Extract the [X, Y] coordinate from the center of the cell holding the provided text.  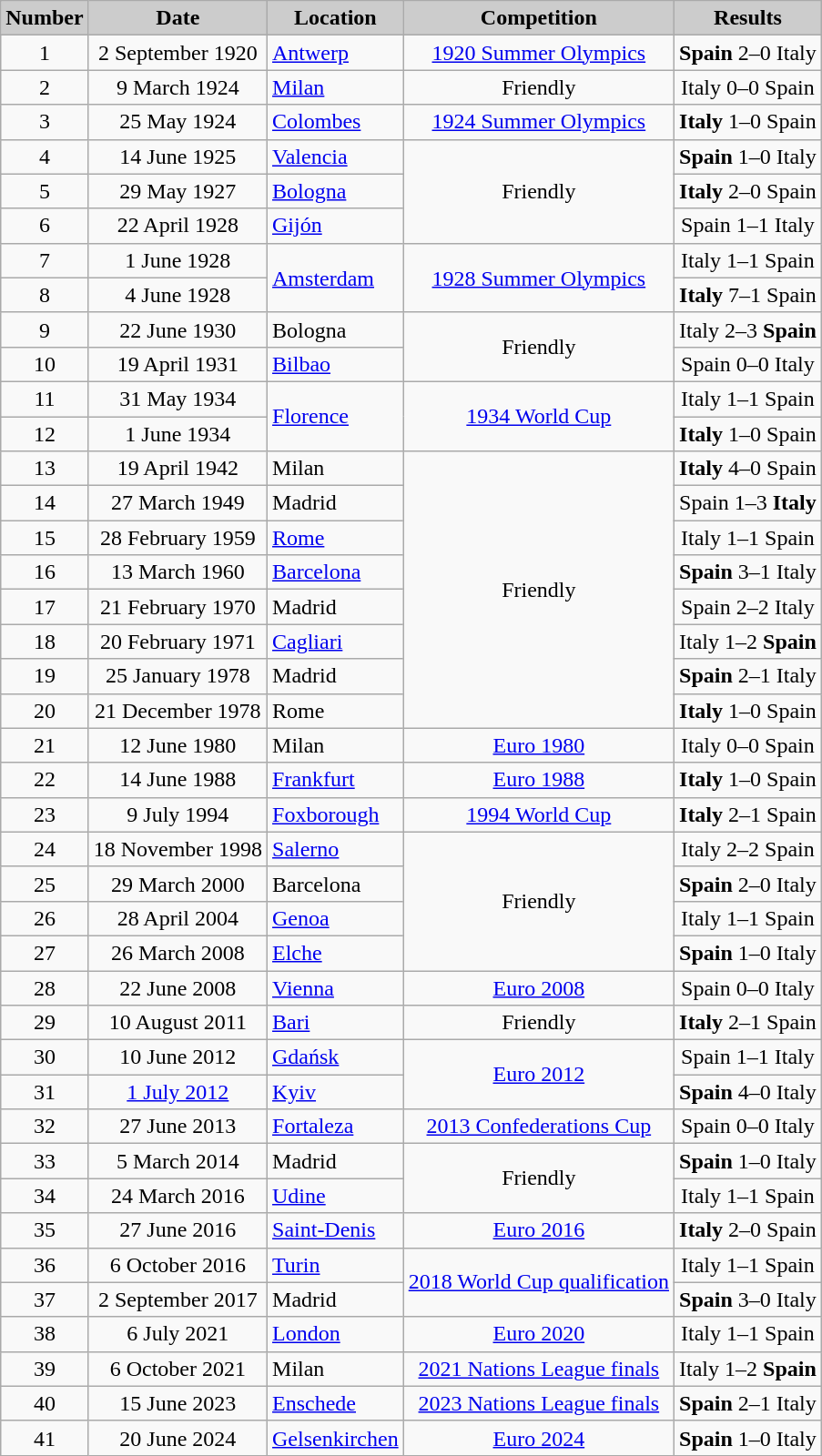
25 [45, 884]
13 March 1960 [178, 572]
33 [45, 1161]
1920 Summer Olympics [539, 53]
27 March 1949 [178, 503]
18 November 1998 [178, 849]
24 March 2016 [178, 1196]
Italy 7–1 Spain [748, 295]
9 [45, 329]
35 [45, 1230]
11 [45, 399]
London [336, 1334]
20 February 1971 [178, 642]
2 September 1920 [178, 53]
27 June 2016 [178, 1230]
21 December 1978 [178, 711]
Turin [336, 1265]
6 October 2016 [178, 1265]
37 [45, 1299]
4 June 1928 [178, 295]
Salerno [336, 849]
21 February 1970 [178, 607]
10 June 2012 [178, 1057]
Bari [336, 1023]
Udine [336, 1196]
Amsterdam [336, 278]
15 June 2023 [178, 1403]
41 [45, 1438]
Results [748, 18]
Kyiv [336, 1092]
22 April 1928 [178, 226]
28 April 2004 [178, 918]
9 March 1924 [178, 87]
27 June 2013 [178, 1127]
1 June 1928 [178, 260]
36 [45, 1265]
12 June 1980 [178, 745]
Spain 4–0 Italy [748, 1092]
14 June 1988 [178, 780]
18 [45, 642]
32 [45, 1127]
Italy 2–3 Spain [748, 329]
3 [45, 122]
Antwerp [336, 53]
40 [45, 1403]
14 June 1925 [178, 157]
8 [45, 295]
5 March 2014 [178, 1161]
2021 Nations League finals [539, 1369]
Genoa [336, 918]
2 [45, 87]
20 [45, 711]
Gelsenkirchen [336, 1438]
10 August 2011 [178, 1023]
10 [45, 364]
9 July 1994 [178, 814]
19 [45, 676]
Elche [336, 953]
Spain 3–1 Italy [748, 572]
26 [45, 918]
30 [45, 1057]
1 July 2012 [178, 1092]
34 [45, 1196]
Italy 2–2 Spain [748, 849]
Colombes [336, 122]
Valencia [336, 157]
Number [45, 18]
6 October 2021 [178, 1369]
19 April 1942 [178, 469]
26 March 2008 [178, 953]
Gdańsk [336, 1057]
1 [45, 53]
2018 World Cup qualification [539, 1282]
23 [45, 814]
Euro 2024 [539, 1438]
20 June 2024 [178, 1438]
19 April 1931 [178, 364]
1924 Summer Olympics [539, 122]
15 [45, 538]
16 [45, 572]
Bilbao [336, 364]
Frankfurt [336, 780]
29 [45, 1023]
13 [45, 469]
25 May 1924 [178, 122]
Spain 3–0 Italy [748, 1299]
1 June 1934 [178, 434]
Competition [539, 18]
22 [45, 780]
24 [45, 849]
Foxborough [336, 814]
17 [45, 607]
2023 Nations League finals [539, 1403]
12 [45, 434]
28 [45, 987]
29 March 2000 [178, 884]
Location [336, 18]
21 [45, 745]
5 [45, 191]
2013 Confederations Cup [539, 1127]
Date [178, 18]
Spain 2–2 Italy [748, 607]
25 January 1978 [178, 676]
6 [45, 226]
31 May 1934 [178, 399]
39 [45, 1369]
6 July 2021 [178, 1334]
4 [45, 157]
2 September 2017 [178, 1299]
14 [45, 503]
28 February 1959 [178, 538]
Euro 2020 [539, 1334]
Fortaleza [336, 1127]
Florence [336, 416]
Euro 2008 [539, 987]
27 [45, 953]
Vienna [336, 987]
Enschede [336, 1403]
Gijón [336, 226]
Cagliari [336, 642]
22 June 2008 [178, 987]
1994 World Cup [539, 814]
1928 Summer Olympics [539, 278]
29 May 1927 [178, 191]
Spain 1–3 Italy [748, 503]
Euro 2016 [539, 1230]
Euro 1980 [539, 745]
Italy 4–0 Spain [748, 469]
7 [45, 260]
22 June 1930 [178, 329]
Saint-Denis [336, 1230]
Euro 1988 [539, 780]
31 [45, 1092]
38 [45, 1334]
1934 World Cup [539, 416]
Euro 2012 [539, 1075]
